Extract the [X, Y] coordinate from the center of the cell holding the provided text.  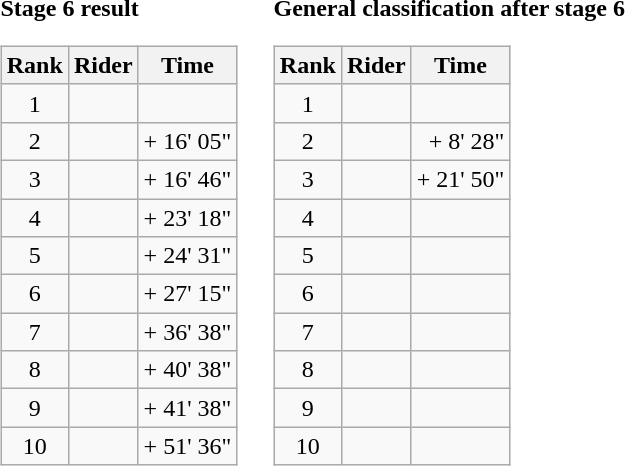
+ 21' 50" [460, 179]
+ 16' 05" [188, 141]
+ 36' 38" [188, 332]
+ 40' 38" [188, 370]
+ 24' 31" [188, 256]
+ 27' 15" [188, 294]
+ 16' 46" [188, 179]
+ 8' 28" [460, 141]
+ 41' 38" [188, 408]
+ 23' 18" [188, 217]
+ 51' 36" [188, 446]
